Pinpoint the cell where the given text exists, returning its (x, y) midpoint coordinate. 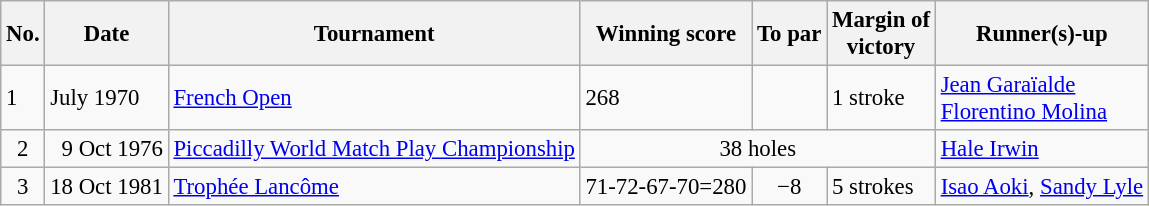
38 holes (758, 149)
Isao Aoki, Sandy Lyle (1042, 187)
Runner(s)-up (1042, 34)
Hale Irwin (1042, 149)
−8 (790, 187)
1 stroke (882, 98)
French Open (374, 98)
9 Oct 1976 (106, 149)
Trophée Lancôme (374, 187)
No. (23, 34)
Piccadilly World Match Play Championship (374, 149)
To par (790, 34)
71-72-67-70=280 (666, 187)
Margin ofvictory (882, 34)
Jean Garaïalde Florentino Molina (1042, 98)
3 (23, 187)
1 (23, 98)
Winning score (666, 34)
Date (106, 34)
5 strokes (882, 187)
268 (666, 98)
July 1970 (106, 98)
18 Oct 1981 (106, 187)
Tournament (374, 34)
2 (23, 149)
